For the text-containing cell, return its midpoint in [x, y] coordinate format. 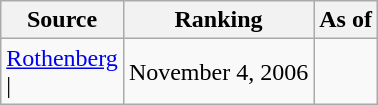
Rothenberg| [62, 72]
Ranking [218, 20]
As of [346, 20]
Source [62, 20]
November 4, 2006 [218, 72]
